Pinpoint the cell where the given text exists, returning its [x, y] midpoint coordinate. 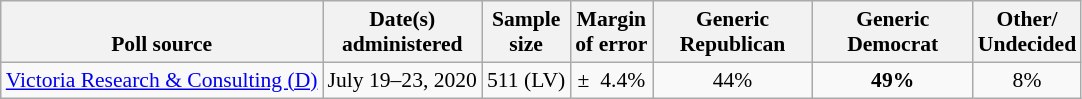
Date(s)administered [402, 32]
Poll source [162, 32]
511 (LV) [526, 80]
49% [893, 80]
July 19–23, 2020 [402, 80]
44% [732, 80]
8% [1027, 80]
± 4.4% [611, 80]
Victoria Research & Consulting (D) [162, 80]
Marginof error [611, 32]
Other/Undecided [1027, 32]
GenericRepublican [732, 32]
GenericDemocrat [893, 32]
Samplesize [526, 32]
